Detect which cell encompasses the target text, then output its (X, Y) center coordinate. 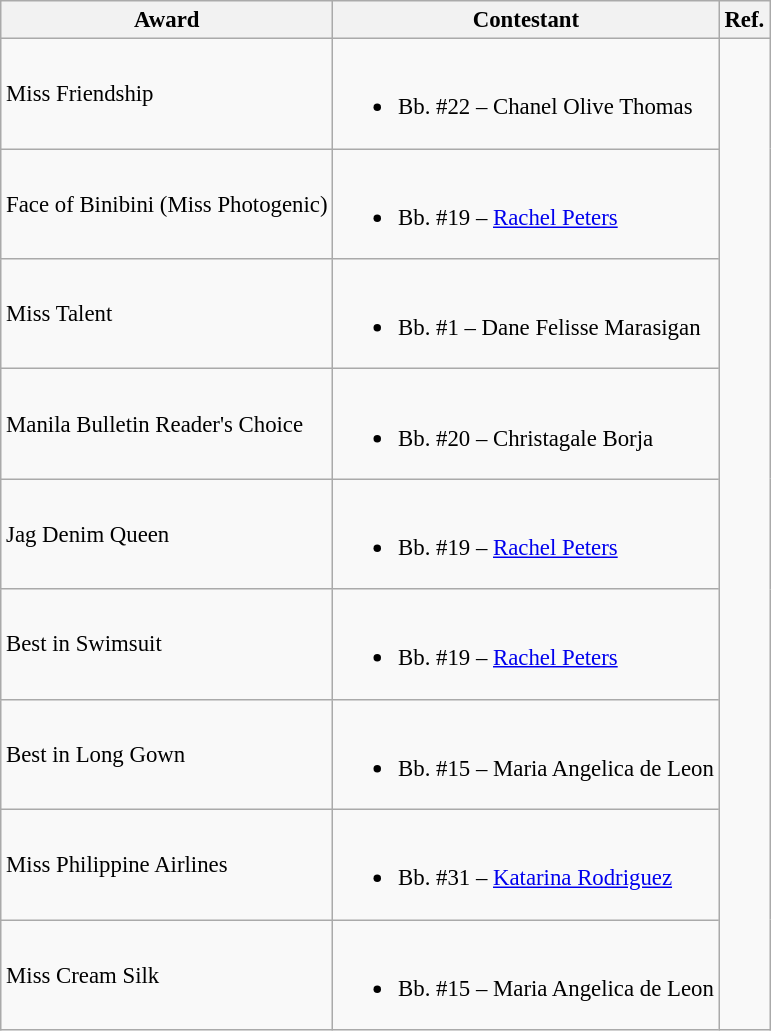
Manila Bulletin Reader's Choice (167, 424)
Best in Swimsuit (167, 644)
Face of Binibini (Miss Photogenic) (167, 204)
Bb. #31 – Katarina Rodriguez (526, 865)
Miss Philippine Airlines (167, 865)
Jag Denim Queen (167, 534)
Contestant (526, 20)
Ref. (744, 20)
Bb. #1 – Dane Felisse Marasigan (526, 314)
Bb. #20 – Christagale Borja (526, 424)
Best in Long Gown (167, 754)
Miss Cream Silk (167, 975)
Bb. #22 – Chanel Olive Thomas (526, 94)
Miss Talent (167, 314)
Miss Friendship (167, 94)
Award (167, 20)
